Locate the cell with the specified text and output its [x, y] center coordinate. 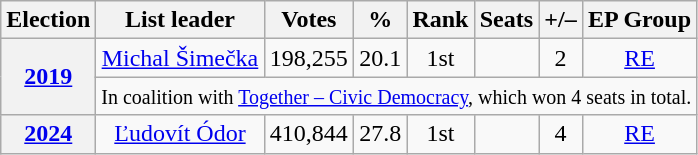
410,844 [308, 134]
4 [561, 134]
27.8 [380, 134]
List leader [180, 20]
20.1 [380, 58]
In coalition with Together – Civic Democracy, which won 4 seats in total. [396, 96]
2019 [48, 77]
% [380, 20]
Michal Šimečka [180, 58]
Election [48, 20]
2024 [48, 134]
Seats [506, 20]
Ľudovít Ódor [180, 134]
2 [561, 58]
198,255 [308, 58]
Rank [440, 20]
EP Group [639, 20]
+/– [561, 20]
Votes [308, 20]
